Return (X, Y) of the center of cell containing provided text 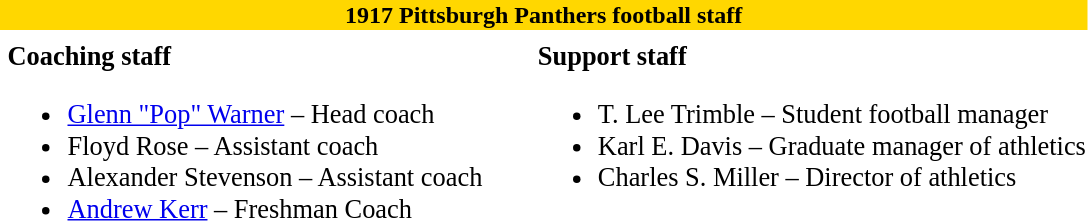
1917 Pittsburgh Panthers football staff (544, 15)
